Capture the cell that displays the provided text and extract its [X, Y] central coordinate. 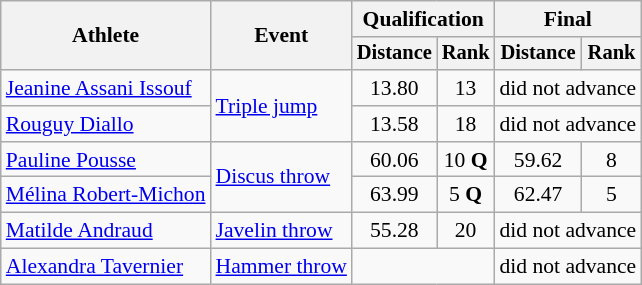
Hammer throw [282, 267]
62.47 [538, 195]
Mélina Robert-Michon [106, 195]
55.28 [394, 231]
18 [466, 124]
13.80 [394, 88]
63.99 [394, 195]
Jeanine Assani Issouf [106, 88]
Athlete [106, 36]
Matilde Andraud [106, 231]
59.62 [538, 160]
Event [282, 36]
Javelin throw [282, 231]
Qualification [423, 19]
10 Q [466, 160]
5 [612, 195]
13 [466, 88]
Final [568, 19]
13.58 [394, 124]
Triple jump [282, 106]
8 [612, 160]
5 Q [466, 195]
Rouguy Diallo [106, 124]
60.06 [394, 160]
Alexandra Tavernier [106, 267]
20 [466, 231]
Pauline Pousse [106, 160]
Discus throw [282, 178]
